Identify which cell holds the provided text, then report its [x, y] central coordinate. 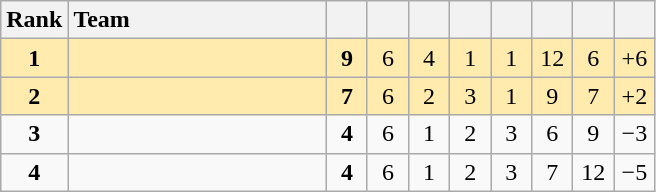
Team [198, 20]
Rank [34, 20]
−3 [634, 134]
+6 [634, 58]
+2 [634, 96]
−5 [634, 172]
